Determine the [x, y] coordinate at the center of the cell enclosing the given text.  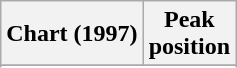
Chart (1997) [72, 34]
Peakposition [189, 34]
